Return (X, Y) of the center of cell containing provided text 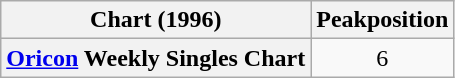
Oricon Weekly Singles Chart (156, 58)
6 (382, 58)
Chart (1996) (156, 20)
Peakposition (382, 20)
